Determine the (x, y) coordinate at the center of the cell enclosing the given text.  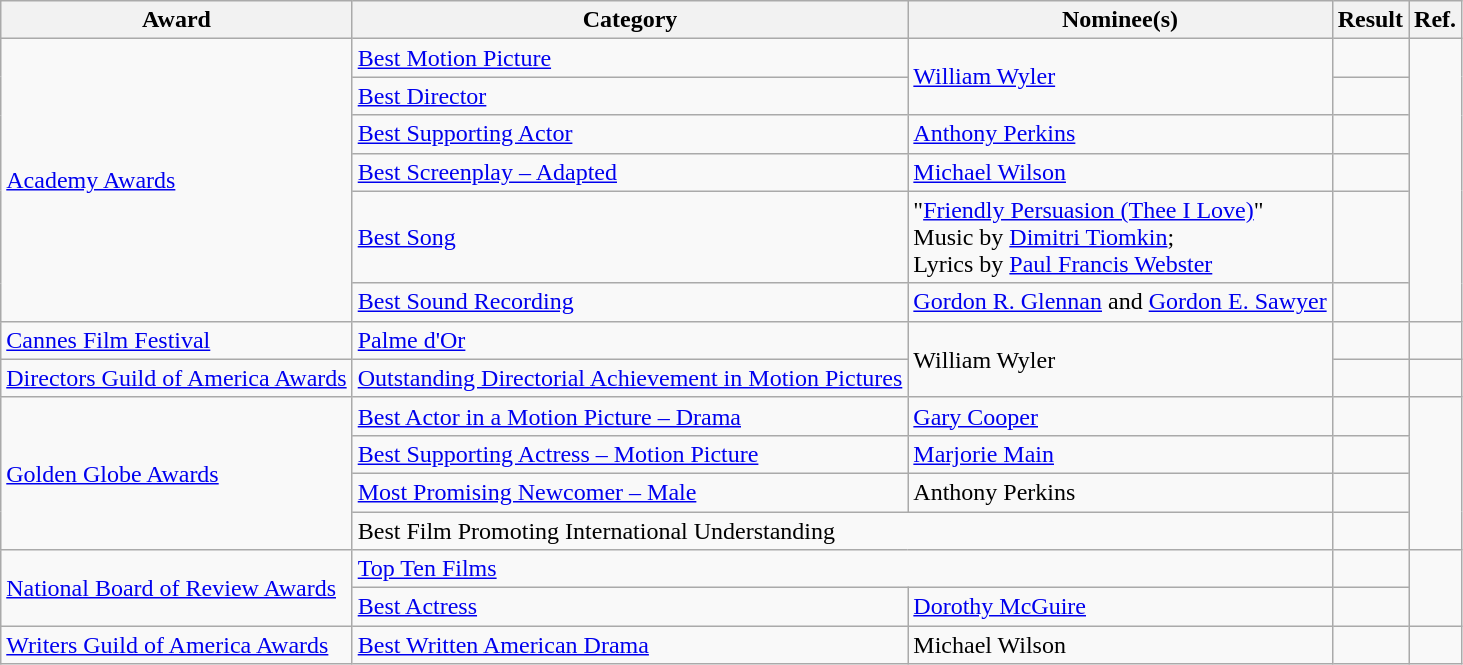
Best Supporting Actor (630, 134)
Best Director (630, 96)
Category (630, 20)
Palme d'Or (630, 340)
Best Actor in a Motion Picture – Drama (630, 416)
Writers Guild of America Awards (176, 645)
Best Screenplay – Adapted (630, 172)
Best Film Promoting International Understanding (842, 531)
Best Song (630, 237)
Golden Globe Awards (176, 473)
Award (176, 20)
Best Sound Recording (630, 302)
Best Actress (630, 607)
Best Supporting Actress – Motion Picture (630, 454)
Gary Cooper (1120, 416)
Top Ten Films (842, 569)
Nominee(s) (1120, 20)
Most Promising Newcomer – Male (630, 492)
Ref. (1436, 20)
Outstanding Directorial Achievement in Motion Pictures (630, 378)
Best Motion Picture (630, 58)
Cannes Film Festival (176, 340)
Best Written American Drama (630, 645)
Gordon R. Glennan and Gordon E. Sawyer (1120, 302)
Marjorie Main (1120, 454)
National Board of Review Awards (176, 588)
Academy Awards (176, 180)
"Friendly Persuasion (Thee I Love)" Music by Dimitri Tiomkin; Lyrics by Paul Francis Webster (1120, 237)
Dorothy McGuire (1120, 607)
Result (1370, 20)
Directors Guild of America Awards (176, 378)
